Scan for the cell matching the given text and deliver its (X, Y) coordinate at center. 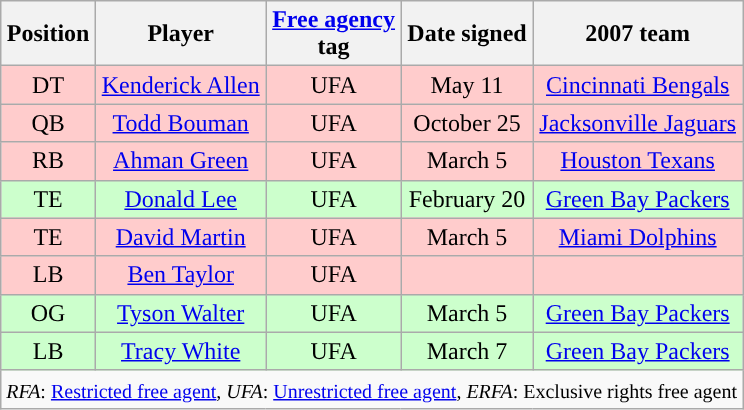
Tyson Walter (180, 313)
RB (48, 161)
Position (48, 34)
QB (48, 123)
OG (48, 313)
March 7 (467, 351)
Donald Lee (180, 199)
Cincinnati Bengals (638, 85)
Miami Dolphins (638, 237)
Player (180, 34)
February 20 (467, 199)
October 25 (467, 123)
Ahman Green (180, 161)
David Martin (180, 237)
Todd Bouman (180, 123)
RFA: Restricted free agent, UFA: Unrestricted free agent, ERFA: Exclusive rights free agent (372, 389)
May 11 (467, 85)
Jacksonville Jaguars (638, 123)
Tracy White (180, 351)
Free agencytag (334, 34)
Date signed (467, 34)
DT (48, 85)
2007 team (638, 34)
Kenderick Allen (180, 85)
Ben Taylor (180, 275)
Houston Texans (638, 161)
